Output the [X, Y] coordinate of the center of the cell containing the given text.  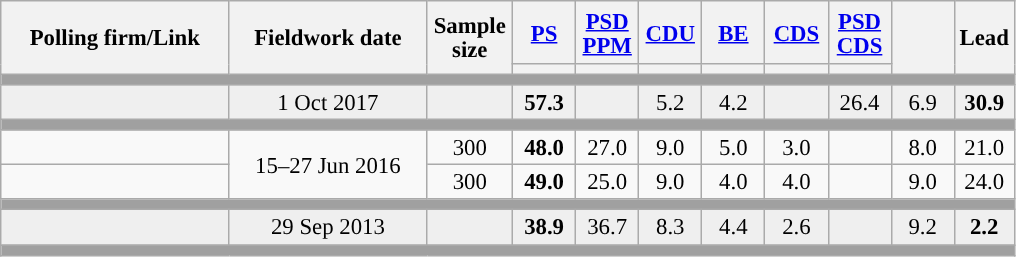
15–27 Jun 2016 [328, 164]
1 Oct 2017 [328, 102]
BE [734, 32]
49.0 [544, 182]
2.6 [796, 228]
6.9 [922, 102]
57.3 [544, 102]
Polling firm/Link [115, 38]
4.4 [734, 228]
5.0 [734, 148]
Lead [984, 38]
25.0 [608, 182]
CDS [796, 32]
38.9 [544, 228]
PSDCDS [860, 32]
8.0 [922, 148]
9.2 [922, 228]
4.2 [734, 102]
Sample size [470, 38]
21.0 [984, 148]
CDU [670, 32]
PS [544, 32]
5.2 [670, 102]
Fieldwork date [328, 38]
26.4 [860, 102]
3.0 [796, 148]
36.7 [608, 228]
27.0 [608, 148]
PSDPPM [608, 32]
48.0 [544, 148]
2.2 [984, 228]
8.3 [670, 228]
29 Sep 2013 [328, 228]
24.0 [984, 182]
30.9 [984, 102]
